Search for the cell housing the specified text and yield its [X, Y] center coordinate. 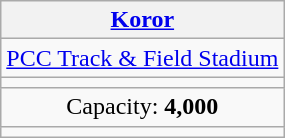
PCC Track & Field Stadium [142, 58]
Capacity: 4,000 [142, 107]
Koror [142, 20]
